Identify which cell holds the provided text, then report its [x, y] central coordinate. 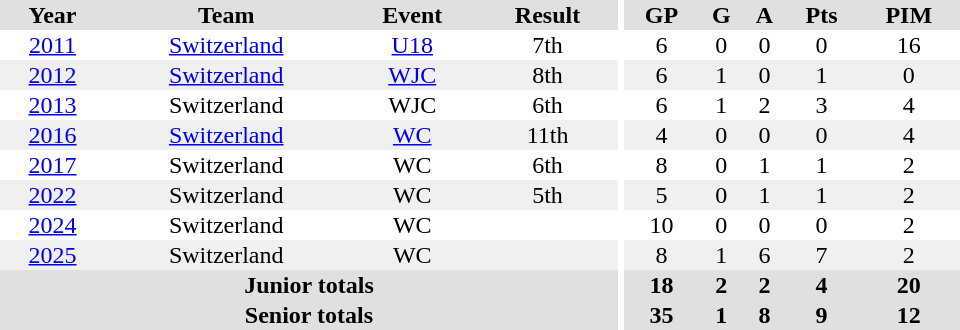
16 [909, 45]
2016 [52, 135]
GP [662, 15]
10 [662, 225]
2025 [52, 255]
Year [52, 15]
7th [548, 45]
Team [226, 15]
9 [821, 315]
7 [821, 255]
8th [548, 75]
3 [821, 105]
2022 [52, 195]
G [722, 15]
18 [662, 285]
Senior totals [309, 315]
A [765, 15]
2013 [52, 105]
Event [412, 15]
5th [548, 195]
35 [662, 315]
11th [548, 135]
12 [909, 315]
Pts [821, 15]
5 [662, 195]
Junior totals [309, 285]
Result [548, 15]
2024 [52, 225]
U18 [412, 45]
2012 [52, 75]
2011 [52, 45]
2017 [52, 165]
PIM [909, 15]
20 [909, 285]
